Search for the cell housing the specified text and yield its [X, Y] center coordinate. 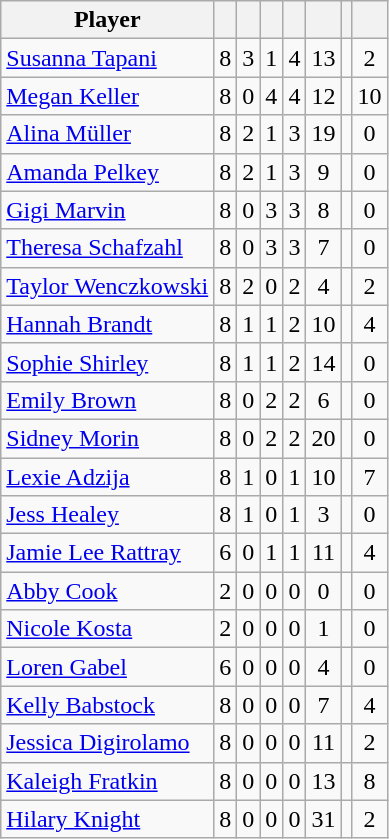
Susanna Tapani [108, 58]
20 [324, 438]
Taylor Wenczkowski [108, 286]
Jess Healey [108, 515]
Abby Cook [108, 591]
19 [324, 134]
31 [324, 819]
Megan Keller [108, 96]
12 [324, 96]
Loren Gabel [108, 667]
9 [324, 172]
Lexie Adzija [108, 477]
Hilary Knight [108, 819]
Hannah Brandt [108, 324]
Jamie Lee Rattray [108, 553]
Sidney Morin [108, 438]
Sophie Shirley [108, 362]
Amanda Pelkey [108, 172]
Gigi Marvin [108, 210]
Nicole Kosta [108, 629]
Kelly Babstock [108, 705]
Emily Brown [108, 400]
Jessica Digirolamo [108, 743]
Player [108, 20]
14 [324, 362]
Alina Müller [108, 134]
Theresa Schafzahl [108, 248]
Kaleigh Fratkin [108, 781]
